Capture the cell that displays the provided text and extract its [X, Y] central coordinate. 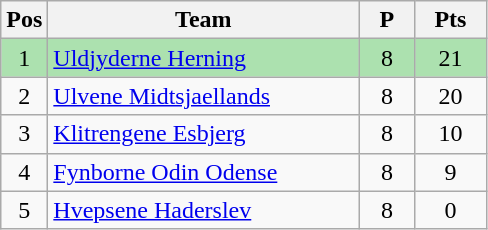
2 [24, 96]
Team [204, 20]
1 [24, 58]
10 [450, 134]
5 [24, 210]
4 [24, 172]
Pts [450, 20]
P [387, 20]
3 [24, 134]
Uldjyderne Herning [204, 58]
Klitrengene Esbjerg [204, 134]
Fynborne Odin Odense [204, 172]
Pos [24, 20]
9 [450, 172]
21 [450, 58]
Ulvene Midtsjaellands [204, 96]
20 [450, 96]
0 [450, 210]
Hvepsene Haderslev [204, 210]
